Scan for the cell matching the given text and deliver its [x, y] coordinate at center. 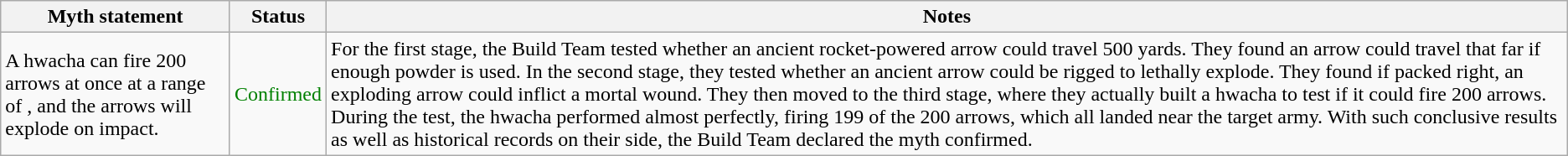
Confirmed [278, 94]
Notes [947, 17]
Status [278, 17]
A hwacha can fire 200 arrows at once at a range of , and the arrows will explode on impact. [116, 94]
Myth statement [116, 17]
